Find where the given text appears and provide that cell's center as [x, y] coordinate. 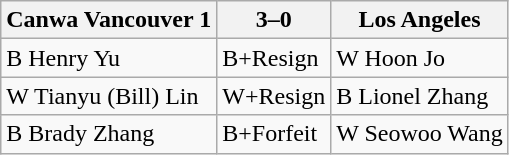
3–0 [274, 20]
W Tianyu (Bill) Lin [109, 96]
Los Angeles [420, 20]
B Lionel Zhang [420, 96]
W+Resign [274, 96]
W Hoon Jo [420, 58]
W Seowoo Wang [420, 134]
Canwa Vancouver 1 [109, 20]
B Henry Yu [109, 58]
B+Forfeit [274, 134]
B Brady Zhang [109, 134]
B+Resign [274, 58]
